Search for the cell housing the specified text and yield its (x, y) center coordinate. 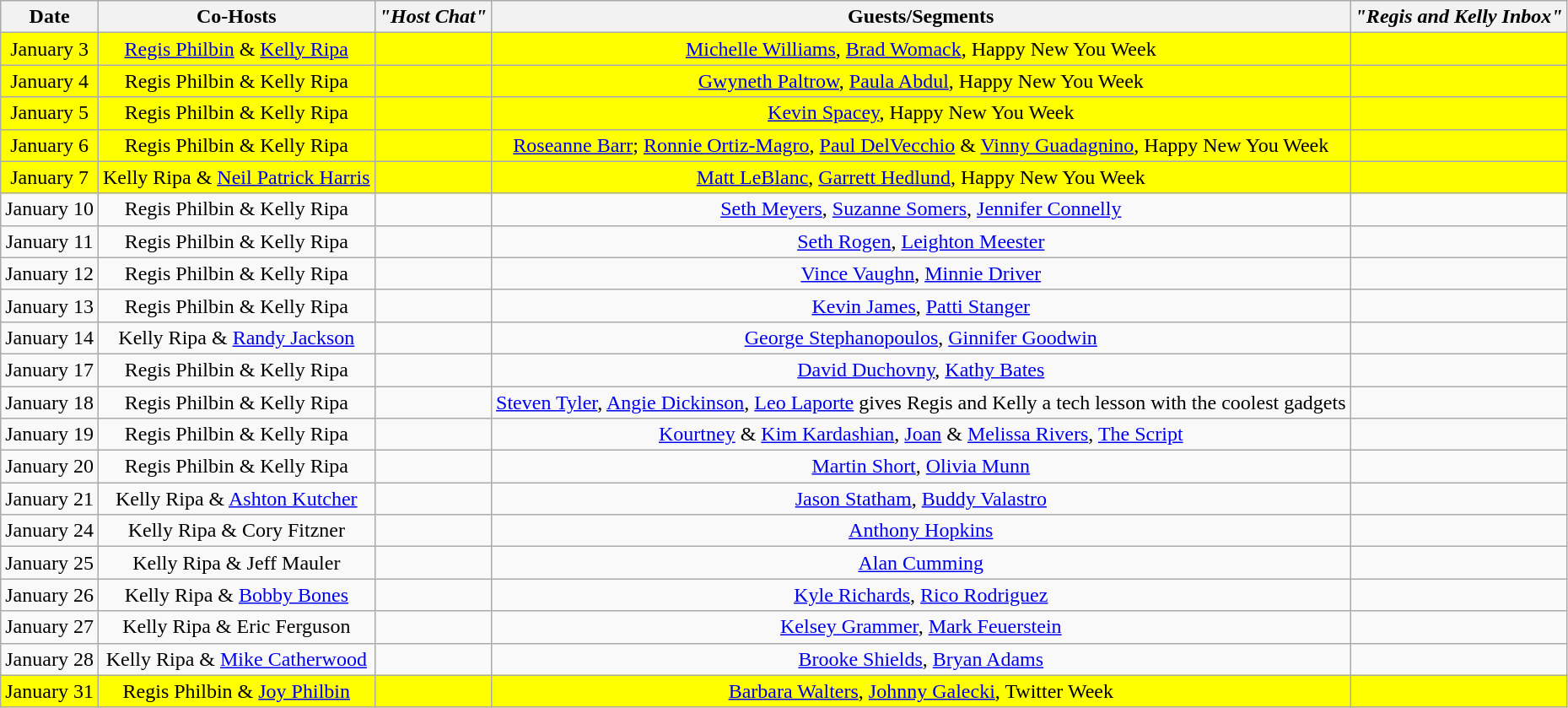
January 5 (50, 113)
Kourtney & Kim Kardashian, Joan & Melissa Rivers, The Script (921, 435)
Kelly Ripa & Neil Patrick Harris (236, 177)
Brooke Shields, Bryan Adams (921, 659)
Roseanne Barr; Ronnie Ortiz-Magro, Paul DelVecchio & Vinny Guadagnino, Happy New You Week (921, 145)
January 13 (50, 305)
Kelly Ripa & Bobby Bones (236, 595)
Barbara Walters, Johnny Galecki, Twitter Week (921, 691)
Alan Cumming (921, 563)
Kelly Ripa & Cory Fitzner (236, 531)
Jason Statham, Buddy Valastro (921, 499)
January 6 (50, 145)
January 3 (50, 49)
Vince Vaughn, Minnie Driver (921, 273)
Co-Hosts (236, 17)
January 27 (50, 627)
Regis Philbin & Joy Philbin (236, 691)
Kelly Ripa & Mike Catherwood (236, 659)
January 7 (50, 177)
Steven Tyler, Angie Dickinson, Leo Laporte gives Regis and Kelly a tech lesson with the coolest gadgets (921, 403)
Kevin Spacey, Happy New You Week (921, 113)
January 20 (50, 467)
Seth Meyers, Suzanne Somers, Jennifer Connelly (921, 209)
January 14 (50, 338)
Guests/Segments (921, 17)
Kelly Ripa & Jeff Mauler (236, 563)
Anthony Hopkins (921, 531)
Kelsey Grammer, Mark Feuerstein (921, 627)
David Duchovny, Kathy Bates (921, 370)
"Regis and Kelly Inbox" (1459, 17)
January 18 (50, 403)
Kyle Richards, Rico Rodriguez (921, 595)
January 19 (50, 435)
January 26 (50, 595)
Kevin James, Patti Stanger (921, 305)
January 24 (50, 531)
Martin Short, Olivia Munn (921, 467)
Matt LeBlanc, Garrett Hedlund, Happy New You Week (921, 177)
Date (50, 17)
January 11 (50, 241)
January 25 (50, 563)
Kelly Ripa & Eric Ferguson (236, 627)
January 31 (50, 691)
Michelle Williams, Brad Womack, Happy New You Week (921, 49)
January 21 (50, 499)
January 28 (50, 659)
Gwyneth Paltrow, Paula Abdul, Happy New You Week (921, 81)
George Stephanopoulos, Ginnifer Goodwin (921, 338)
January 4 (50, 81)
"Host Chat" (433, 17)
Seth Rogen, Leighton Meester (921, 241)
January 17 (50, 370)
January 12 (50, 273)
January 10 (50, 209)
Kelly Ripa & Ashton Kutcher (236, 499)
Kelly Ripa & Randy Jackson (236, 338)
